Pinpoint the cell where the given text exists, returning its [X, Y] midpoint coordinate. 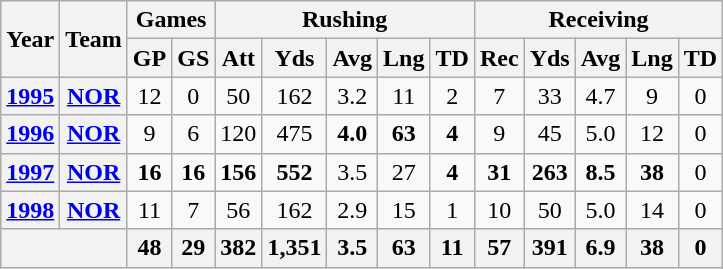
1 [452, 210]
4.7 [600, 96]
1,351 [294, 248]
263 [550, 172]
45 [550, 134]
120 [238, 134]
57 [499, 248]
Receiving [598, 20]
10 [499, 210]
8.5 [600, 172]
6 [194, 134]
Team [94, 39]
552 [294, 172]
475 [294, 134]
27 [404, 172]
156 [238, 172]
14 [652, 210]
56 [238, 210]
Rec [499, 58]
1998 [30, 210]
391 [550, 248]
2.9 [352, 210]
2 [452, 96]
1995 [30, 96]
1997 [30, 172]
382 [238, 248]
Year [30, 39]
29 [194, 248]
GS [194, 58]
3.2 [352, 96]
Rushing [345, 20]
Games [170, 20]
1996 [30, 134]
33 [550, 96]
4.0 [352, 134]
Att [238, 58]
48 [149, 248]
15 [404, 210]
6.9 [600, 248]
31 [499, 172]
GP [149, 58]
